Detect which cell encompasses the target text, then output its [X, Y] center coordinate. 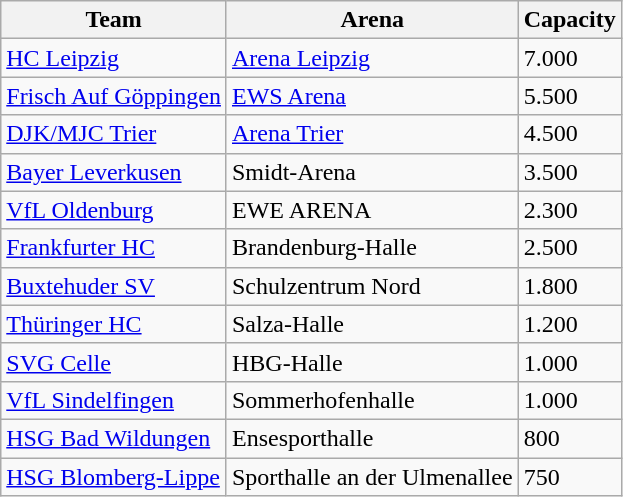
Capacity [570, 20]
EWS Arena [372, 96]
Schulzentrum Nord [372, 286]
VfL Oldenburg [114, 210]
Frankfurter HC [114, 248]
7.000 [570, 58]
1.200 [570, 324]
Arena [372, 20]
Smidt-Arena [372, 172]
Thüringer HC [114, 324]
DJK/MJC Trier [114, 134]
Frisch Auf Göppingen [114, 96]
Team [114, 20]
VfL Sindelfingen [114, 400]
800 [570, 438]
Sporthalle an der Ulmenallee [372, 477]
3.500 [570, 172]
Ensesporthalle [372, 438]
Bayer Leverkusen [114, 172]
Brandenburg-Halle [372, 248]
Sommerhofenhalle [372, 400]
4.500 [570, 134]
HC Leipzig [114, 58]
HSG Bad Wildungen [114, 438]
2.500 [570, 248]
750 [570, 477]
Arena Trier [372, 134]
2.300 [570, 210]
1.800 [570, 286]
Arena Leipzig [372, 58]
HBG-Halle [372, 362]
HSG Blomberg-Lippe [114, 477]
Salza-Halle [372, 324]
5.500 [570, 96]
SVG Celle [114, 362]
EWE ARENA [372, 210]
Buxtehuder SV [114, 286]
